Find where the given text appears and provide that cell's center as [X, Y] coordinate. 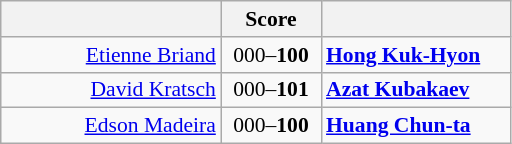
Edson Madeira [111, 126]
Azat Kubakaev [416, 90]
Huang Chun-ta [416, 126]
David Kratsch [111, 90]
Hong Kuk-Hyon [416, 55]
Score [271, 19]
000–101 [271, 90]
Etienne Briand [111, 55]
